Extract the [x, y] coordinate from the center of the cell holding the provided text.  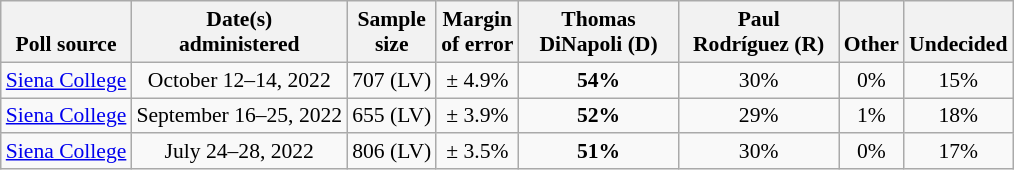
Other [872, 32]
52% [598, 116]
29% [759, 116]
± 4.9% [477, 80]
October 12–14, 2022 [239, 80]
54% [598, 80]
Undecided [958, 32]
17% [958, 152]
ThomasDiNapoli (D) [598, 32]
± 3.9% [477, 116]
15% [958, 80]
806 (LV) [392, 152]
1% [872, 116]
Marginof error [477, 32]
Date(s)administered [239, 32]
September 16–25, 2022 [239, 116]
± 3.5% [477, 152]
51% [598, 152]
Samplesize [392, 32]
655 (LV) [392, 116]
707 (LV) [392, 80]
18% [958, 116]
July 24–28, 2022 [239, 152]
PaulRodríguez (R) [759, 32]
Poll source [66, 32]
